Output the (X, Y) coordinate of the center of the cell containing the given text.  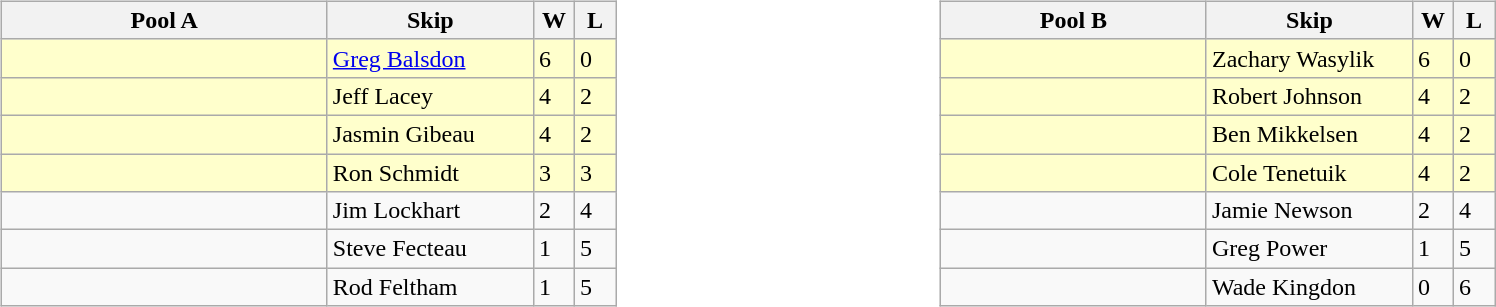
Pool A (164, 20)
Wade Kingdon (1309, 287)
Rod Feltham (430, 287)
Greg Balsdon (430, 58)
Jim Lockhart (430, 211)
Robert Johnson (1309, 96)
Ben Mikkelsen (1309, 134)
Greg Power (1309, 249)
Ron Schmidt (430, 173)
Pool B (1073, 20)
Cole Tenetuik (1309, 173)
Jamie Newson (1309, 211)
Jeff Lacey (430, 96)
Steve Fecteau (430, 249)
Jasmin Gibeau (430, 134)
Zachary Wasylik (1309, 58)
